Determine the [X, Y] coordinate at the center of the cell enclosing the given text.  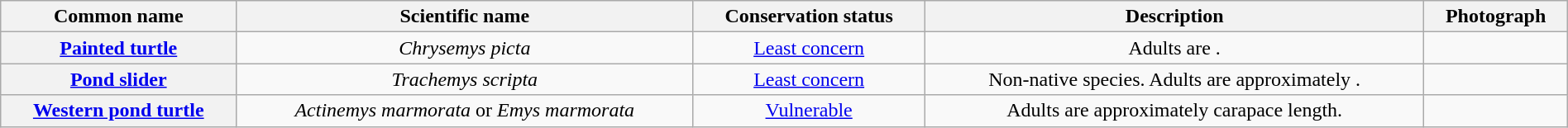
Trachemys scripta [465, 79]
Painted turtle [119, 48]
Vulnerable [809, 111]
Non-native species. Adults are approximately . [1174, 79]
Description [1174, 17]
Conservation status [809, 17]
Common name [119, 17]
Pond slider [119, 79]
Actinemys marmorata or Emys marmorata [465, 111]
Adults are . [1174, 48]
Chrysemys picta [465, 48]
Scientific name [465, 17]
Photograph [1495, 17]
Adults are approximately carapace length. [1174, 111]
Western pond turtle [119, 111]
